Find where the given text appears and provide that cell's center as (X, Y) coordinate. 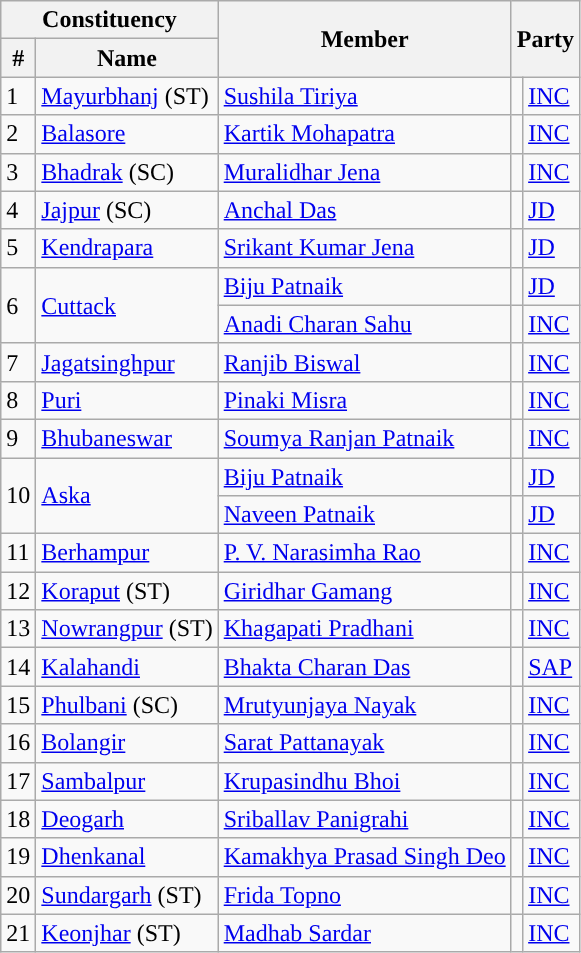
Deogarh (127, 819)
11 (18, 553)
Kalahandi (127, 667)
9 (18, 438)
16 (18, 743)
Kendrapara (127, 248)
5 (18, 248)
Puri (127, 400)
2 (18, 134)
Sarat Pattanayak (364, 743)
Giridhar Gamang (364, 591)
Sambalpur (127, 781)
Name (127, 58)
Dhenkanal (127, 857)
Anchal Das (364, 210)
Mrutyunjaya Nayak (364, 705)
Kamakhya Prasad Singh Deo (364, 857)
Party (545, 39)
Soumya Ranjan Patnaik (364, 438)
7 (18, 362)
8 (18, 400)
Sundargarh (ST) (127, 895)
Ranjib Biswal (364, 362)
# (18, 58)
Jagatsinghpur (127, 362)
Muralidhar Jena (364, 172)
Nowrangpur (ST) (127, 629)
Sriballav Panigrahi (364, 819)
20 (18, 895)
Constituency (110, 20)
Madhab Sardar (364, 933)
Bolangir (127, 743)
Srikant Kumar Jena (364, 248)
10 (18, 496)
4 (18, 210)
6 (18, 305)
13 (18, 629)
Cuttack (127, 305)
Sushila Tiriya (364, 96)
Bhadrak (SC) (127, 172)
Pinaki Misra (364, 400)
Kartik Mohapatra (364, 134)
Khagapati Pradhani (364, 629)
3 (18, 172)
Keonjhar (ST) (127, 933)
Phulbani (SC) (127, 705)
15 (18, 705)
Balasore (127, 134)
Berhampur (127, 553)
Jajpur (SC) (127, 210)
Koraput (ST) (127, 591)
12 (18, 591)
Bhakta Charan Das (364, 667)
Mayurbhanj (ST) (127, 96)
1 (18, 96)
P. V. Narasimha Rao (364, 553)
Frida Topno (364, 895)
17 (18, 781)
Bhubaneswar (127, 438)
Anadi Charan Sahu (364, 324)
Aska (127, 496)
21 (18, 933)
Naveen Patnaik (364, 515)
SAP (552, 667)
14 (18, 667)
19 (18, 857)
18 (18, 819)
Krupasindhu Bhoi (364, 781)
Member (364, 39)
